Pinpoint the cell where the given text exists, returning its [X, Y] midpoint coordinate. 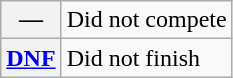
Did not finish [146, 58]
Did not compete [146, 20]
DNF [31, 58]
— [31, 20]
